Extract the [X, Y] coordinate from the center of the cell holding the provided text.  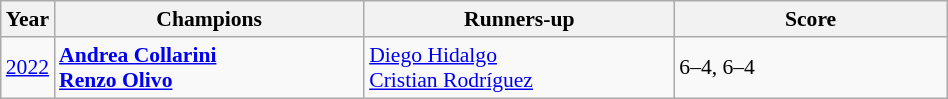
Champions [209, 19]
Runners-up [519, 19]
2022 [28, 68]
Diego Hidalgo Cristian Rodríguez [519, 68]
Year [28, 19]
Score [810, 19]
Andrea Collarini Renzo Olivo [209, 68]
6–4, 6–4 [810, 68]
